From the cell containing the given text, extract its center point as (X, Y) coordinate. 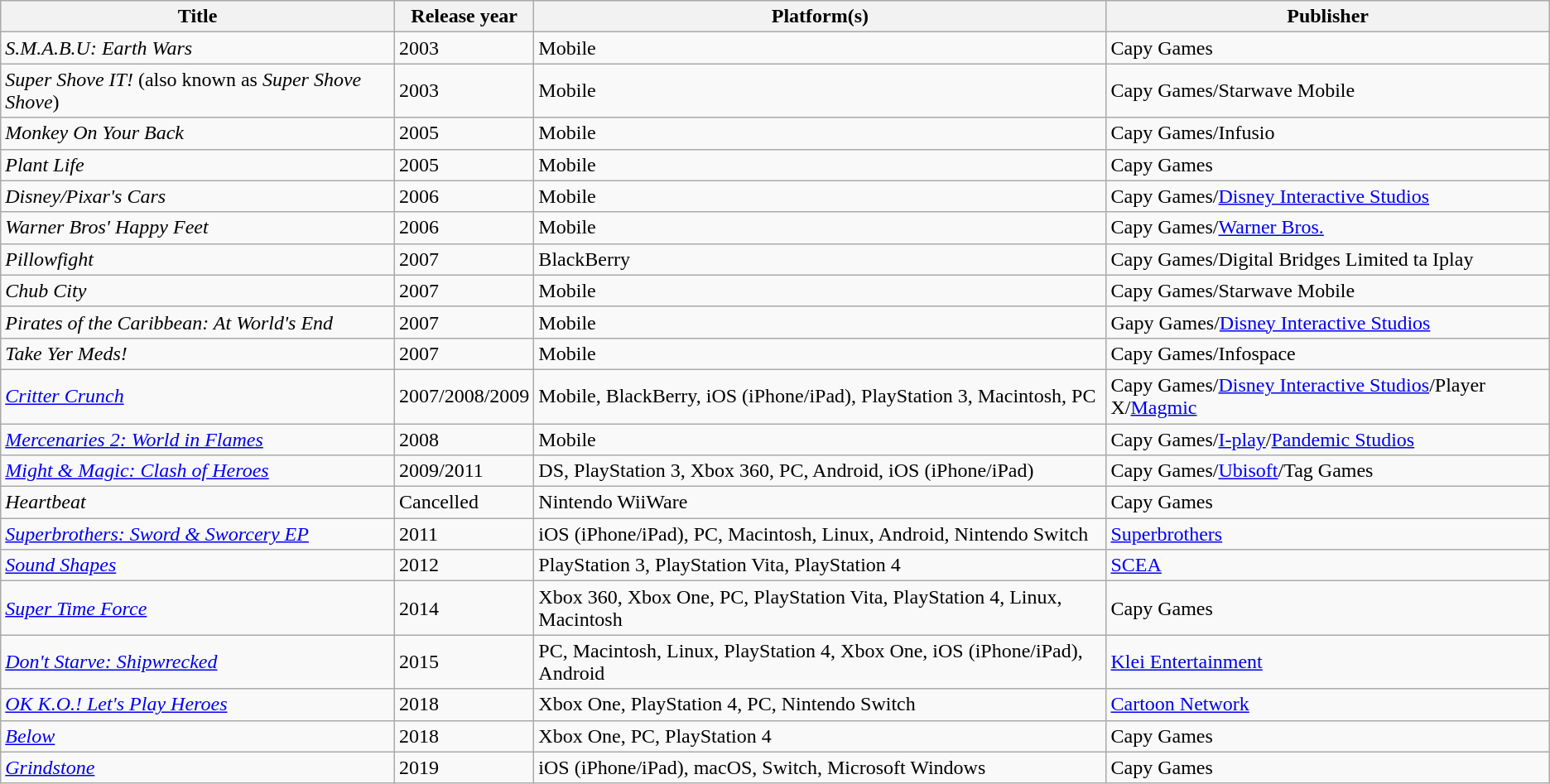
Critter Crunch (198, 396)
Cancelled (464, 503)
Monkey On Your Back (198, 133)
2019 (464, 767)
Xbox One, PC, PlayStation 4 (820, 736)
Heartbeat (198, 503)
Xbox 360, Xbox One, PC, PlayStation Vita, PlayStation 4, Linux, Macintosh (820, 608)
Platform(s) (820, 17)
iOS (iPhone/iPad), PC, Macintosh, Linux, Android, Nintendo Switch (820, 534)
Disney/Pixar's Cars (198, 196)
Take Yer Meds! (198, 354)
2009/2011 (464, 471)
Capy Games/I-play/Pandemic Studios (1328, 440)
2007/2008/2009 (464, 396)
PC, Macintosh, Linux, PlayStation 4, Xbox One, iOS (iPhone/iPad), Android (820, 662)
Don't Starve: Shipwrecked (198, 662)
Grindstone (198, 767)
Klei Entertainment (1328, 662)
Capy Games/Infospace (1328, 354)
Cartoon Network (1328, 705)
Title (198, 17)
Xbox One, PlayStation 4, PC, Nintendo Switch (820, 705)
Might & Magic: Clash of Heroes (198, 471)
Pirates of the Caribbean: At World's End (198, 322)
Pillowfight (198, 259)
S.M.A.B.U: Earth Wars (198, 48)
2012 (464, 565)
Sound Shapes (198, 565)
iOS (iPhone/iPad), macOS, Switch, Microsoft Windows (820, 767)
Gapy Games/Disney Interactive Studios (1328, 322)
Plant Life (198, 165)
2008 (464, 440)
Superbrothers (1328, 534)
Chub City (198, 291)
Super Time Force (198, 608)
Mobile, BlackBerry, iOS (iPhone/iPad), PlayStation 3, Macintosh, PC (820, 396)
Below (198, 736)
Capy Games/Ubisoft/Tag Games (1328, 471)
BlackBerry (820, 259)
2011 (464, 534)
2015 (464, 662)
Capy Games/Warner Bros. (1328, 228)
Warner Bros' Happy Feet (198, 228)
Mercenaries 2: World in Flames (198, 440)
PlayStation 3, PlayStation Vita, PlayStation 4 (820, 565)
2014 (464, 608)
DS, PlayStation 3, Xbox 360, PC, Android, iOS (iPhone/iPad) (820, 471)
Nintendo WiiWare (820, 503)
Capy Games/Disney Interactive Studios/Player X/Magmic (1328, 396)
Release year (464, 17)
Super Shove IT! (also known as Super Shove Shove) (198, 91)
SCEA (1328, 565)
Capy Games/Disney Interactive Studios (1328, 196)
Capy Games/Digital Bridges Limited ta Iplay (1328, 259)
Superbrothers: Sword & Sworcery EP (198, 534)
Capy Games/Infusio (1328, 133)
OK K.O.! Let's Play Heroes (198, 705)
Publisher (1328, 17)
